Identify which cell holds the provided text, then report its [x, y] central coordinate. 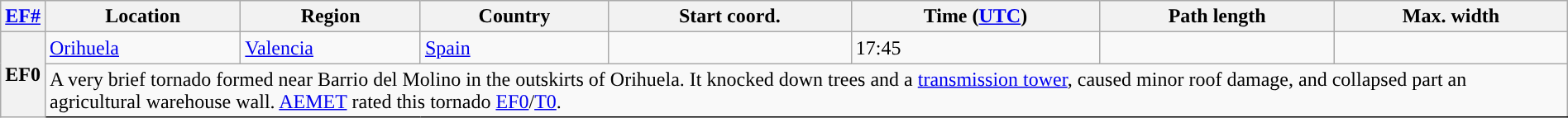
Start coord. [729, 17]
EF# [23, 17]
Valencia [331, 48]
Spain [514, 48]
Region [331, 17]
Location [142, 17]
Country [514, 17]
Orihuela [142, 48]
Max. width [1451, 17]
Time (UTC) [975, 17]
EF0 [23, 74]
Path length [1217, 17]
17:45 [975, 48]
